Determine the (x, y) coordinate at the center of the cell enclosing the given text.  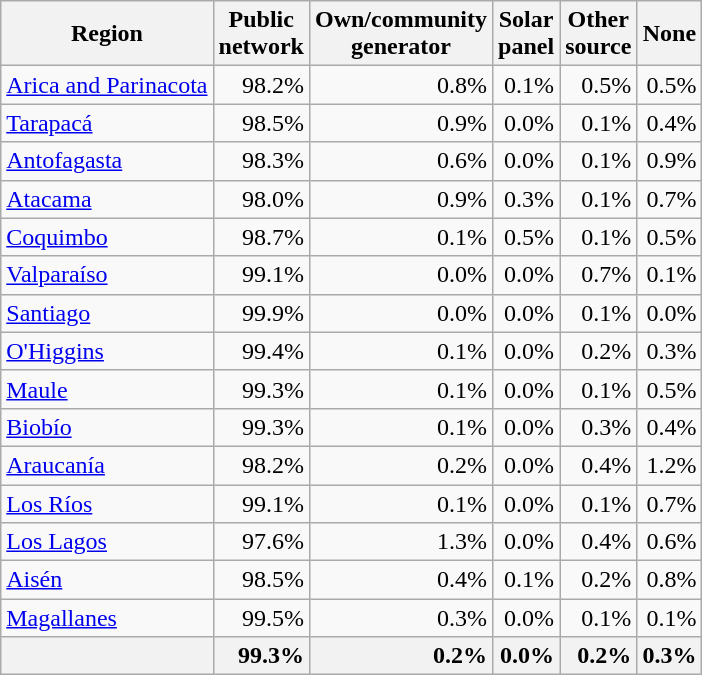
1.2% (670, 465)
Los Ríos (107, 503)
Valparaíso (107, 275)
Tarapacá (107, 123)
98.3% (261, 161)
Othersource (598, 34)
Arica and Parinacota (107, 85)
98.7% (261, 237)
Publicnetwork (261, 34)
1.3% (400, 542)
Los Lagos (107, 542)
Araucanía (107, 465)
Region (107, 34)
O'Higgins (107, 351)
Coquimbo (107, 237)
Own/communitygenerator (400, 34)
Antofagasta (107, 161)
Biobío (107, 427)
None (670, 34)
Aisén (107, 580)
99.5% (261, 618)
Santiago (107, 313)
Solarpanel (526, 34)
Maule (107, 389)
99.4% (261, 351)
Magallanes (107, 618)
Atacama (107, 199)
99.9% (261, 313)
97.6% (261, 542)
98.0% (261, 199)
